Search for the cell housing the specified text and yield its [x, y] center coordinate. 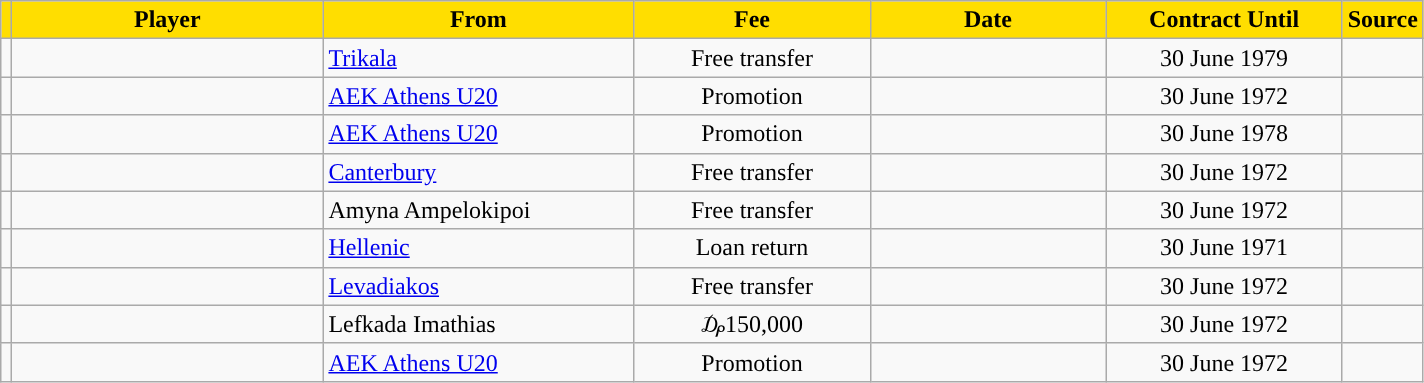
Lefkada Imathias [478, 324]
Source [1382, 20]
Loan return [752, 248]
30 June 1978 [1224, 134]
Hellenic [478, 248]
Fee [752, 20]
Contract Until [1224, 20]
30 June 1979 [1224, 58]
₯150,000 [752, 324]
Date [988, 20]
Player [168, 20]
Amyna Ampelokipoi [478, 210]
Trikala [478, 58]
From [478, 20]
Canterbury [478, 172]
Levadiakos [478, 286]
30 June 1971 [1224, 248]
